Scan for the cell matching the given text and deliver its [x, y] coordinate at center. 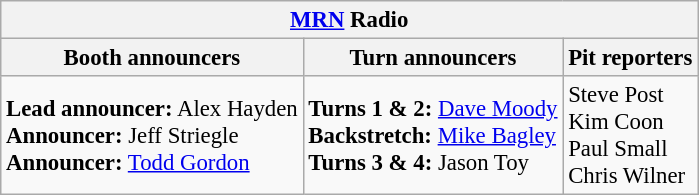
Lead announcer: Alex HaydenAnnouncer: Jeff StriegleAnnouncer: Todd Gordon [152, 136]
Steve PostKim CoonPaul SmallChris Wilner [630, 136]
Booth announcers [152, 58]
Turn announcers [433, 58]
Turns 1 & 2: Dave MoodyBackstretch: Mike BagleyTurns 3 & 4: Jason Toy [433, 136]
MRN Radio [350, 20]
Pit reporters [630, 58]
